From the cell containing the given text, extract its center point as (x, y) coordinate. 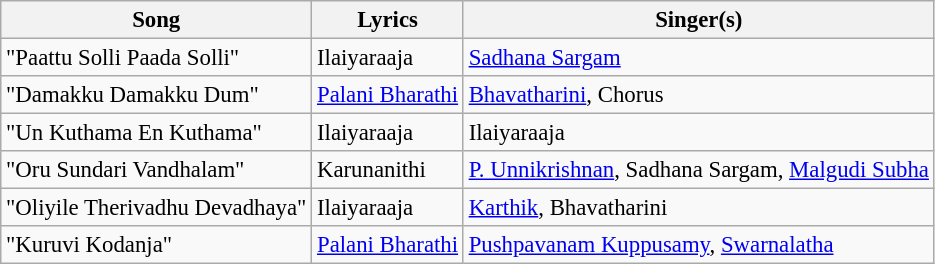
Karunanithi (388, 170)
P. Unnikrishnan, Sadhana Sargam, Malgudi Subha (698, 170)
"Paattu Solli Paada Solli" (156, 58)
Sadhana Sargam (698, 58)
Karthik, Bhavatharini (698, 208)
Song (156, 20)
Pushpavanam Kuppusamy, Swarnalatha (698, 245)
Bhavatharini, Chorus (698, 95)
"Un Kuthama En Kuthama" (156, 133)
"Oru Sundari Vandhalam" (156, 170)
"Kuruvi Kodanja" (156, 245)
Singer(s) (698, 20)
Lyrics (388, 20)
"Damakku Damakku Dum" (156, 95)
"Oliyile Therivadhu Devadhaya" (156, 208)
